Provide the [X, Y] coordinate of the cell's center where the given text is located.  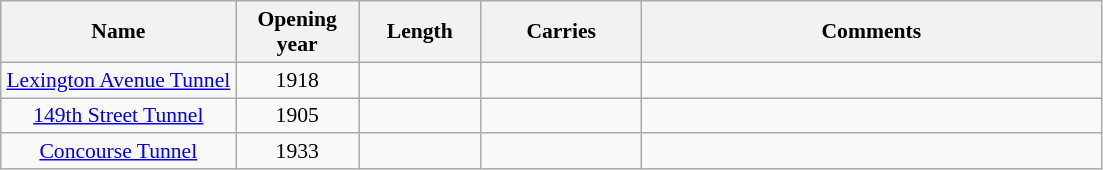
Name [118, 32]
1918 [298, 80]
Opening year [298, 32]
1905 [298, 116]
Carries [561, 32]
1933 [298, 152]
Concourse Tunnel [118, 152]
Lexington Avenue Tunnel [118, 80]
149th Street Tunnel [118, 116]
Comments [871, 32]
Length [420, 32]
